Scan for the cell matching the given text and deliver its (x, y) coordinate at center. 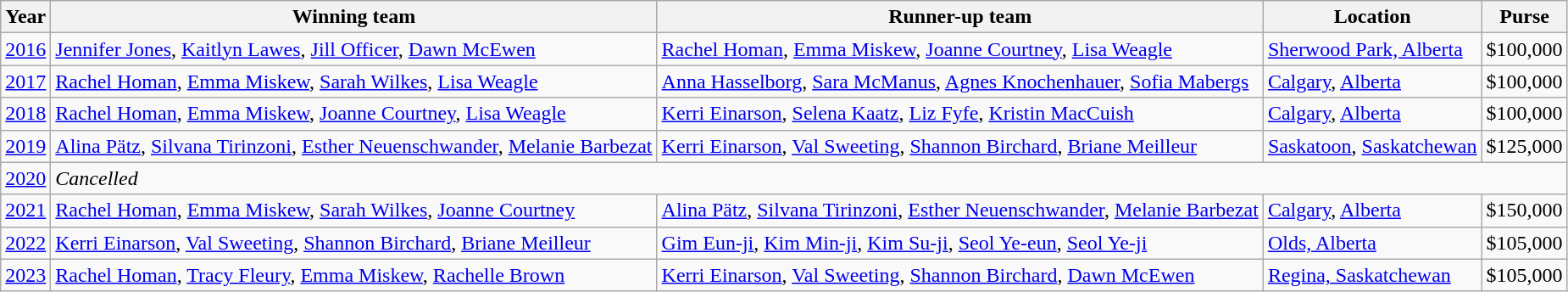
2017 (25, 81)
Kerri Einarson, Val Sweeting, Shannon Birchard, Dawn McEwen (959, 275)
2021 (25, 211)
Anna Hasselborg, Sara McManus, Agnes Knochenhauer, Sofia Mabergs (959, 81)
Olds, Alberta (1372, 243)
2022 (25, 243)
Rachel Homan, Emma Miskew, Sarah Wilkes, Lisa Weagle (354, 81)
2018 (25, 114)
Winning team (354, 17)
$125,000 (1524, 146)
Gim Eun-ji, Kim Min-ji, Kim Su-ji, Seol Ye-eun, Seol Ye-ji (959, 243)
2020 (25, 178)
Location (1372, 17)
2019 (25, 146)
Runner-up team (959, 17)
Year (25, 17)
Rachel Homan, Tracy Fleury, Emma Miskew, Rachelle Brown (354, 275)
Jennifer Jones, Kaitlyn Lawes, Jill Officer, Dawn McEwen (354, 49)
2023 (25, 275)
2016 (25, 49)
Rachel Homan, Emma Miskew, Sarah Wilkes, Joanne Courtney (354, 211)
Cancelled (809, 178)
Sherwood Park, Alberta (1372, 49)
Saskatoon, Saskatchewan (1372, 146)
Purse (1524, 17)
Regina, Saskatchewan (1372, 275)
Kerri Einarson, Selena Kaatz, Liz Fyfe, Kristin MacCuish (959, 114)
$150,000 (1524, 211)
